Scan for the cell matching the given text and deliver its (x, y) coordinate at center. 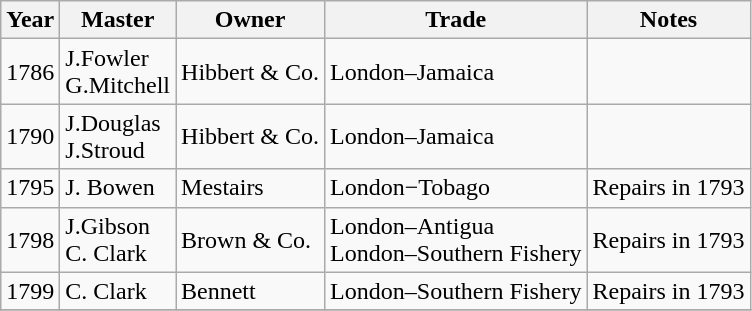
1795 (30, 188)
Master (118, 20)
J.DouglasJ.Stroud (118, 136)
C. Clark (118, 291)
London−Tobago (456, 188)
J. Bowen (118, 188)
Notes (668, 20)
Year (30, 20)
1799 (30, 291)
1790 (30, 136)
Brown & Co. (250, 240)
1786 (30, 72)
London–AntiguaLondon–Southern Fishery (456, 240)
Owner (250, 20)
Mestairs (250, 188)
1798 (30, 240)
London–Southern Fishery (456, 291)
Bennett (250, 291)
J.GibsonC. Clark (118, 240)
Trade (456, 20)
J.FowlerG.Mitchell (118, 72)
